Locate the cell with the specified text and output its (X, Y) center coordinate. 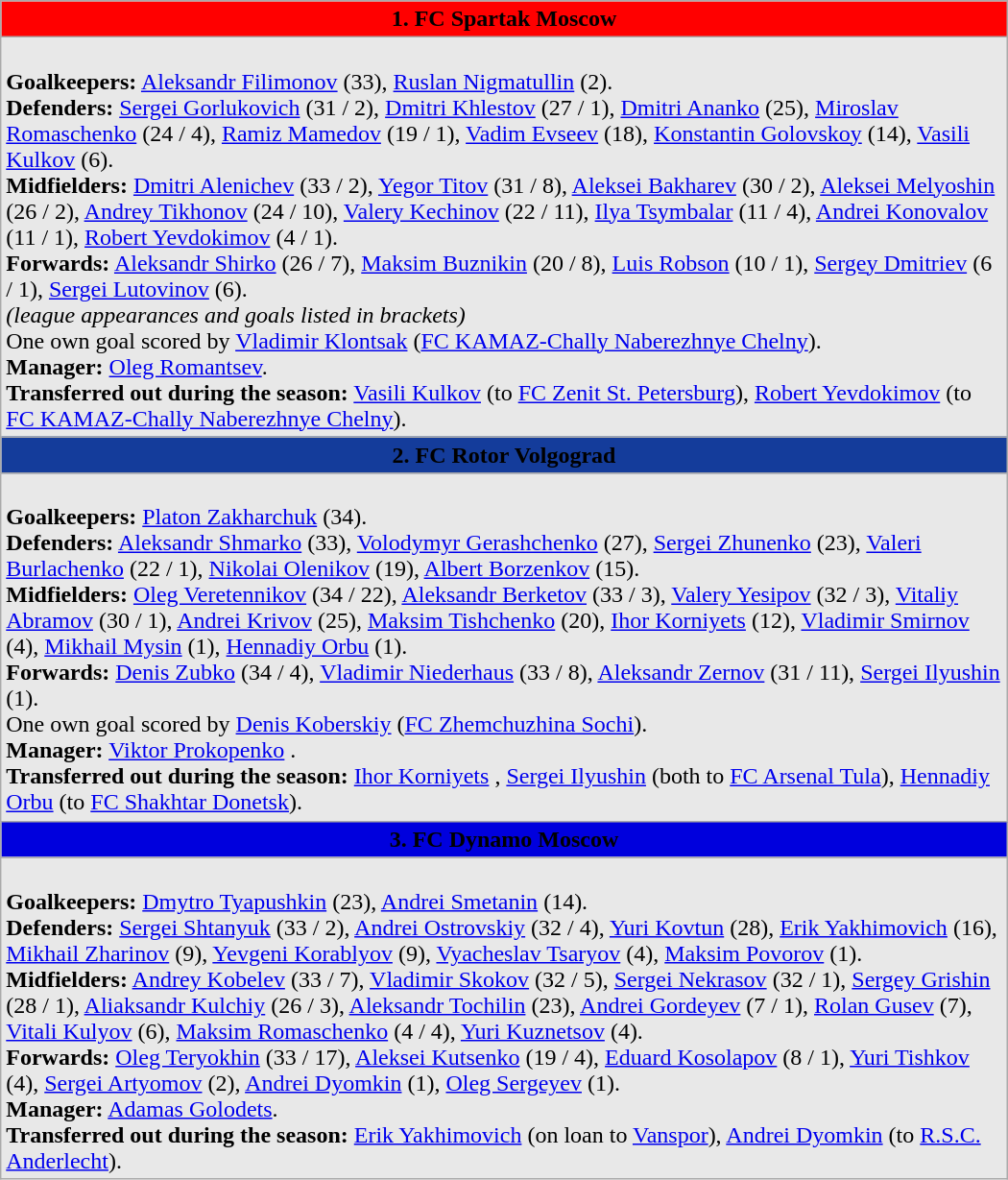
1. FC Spartak Moscow (504, 19)
3. FC Dynamo Moscow (504, 839)
2. FC Rotor Volgograd (504, 455)
